From the cell containing the given text, extract its center point as [x, y] coordinate. 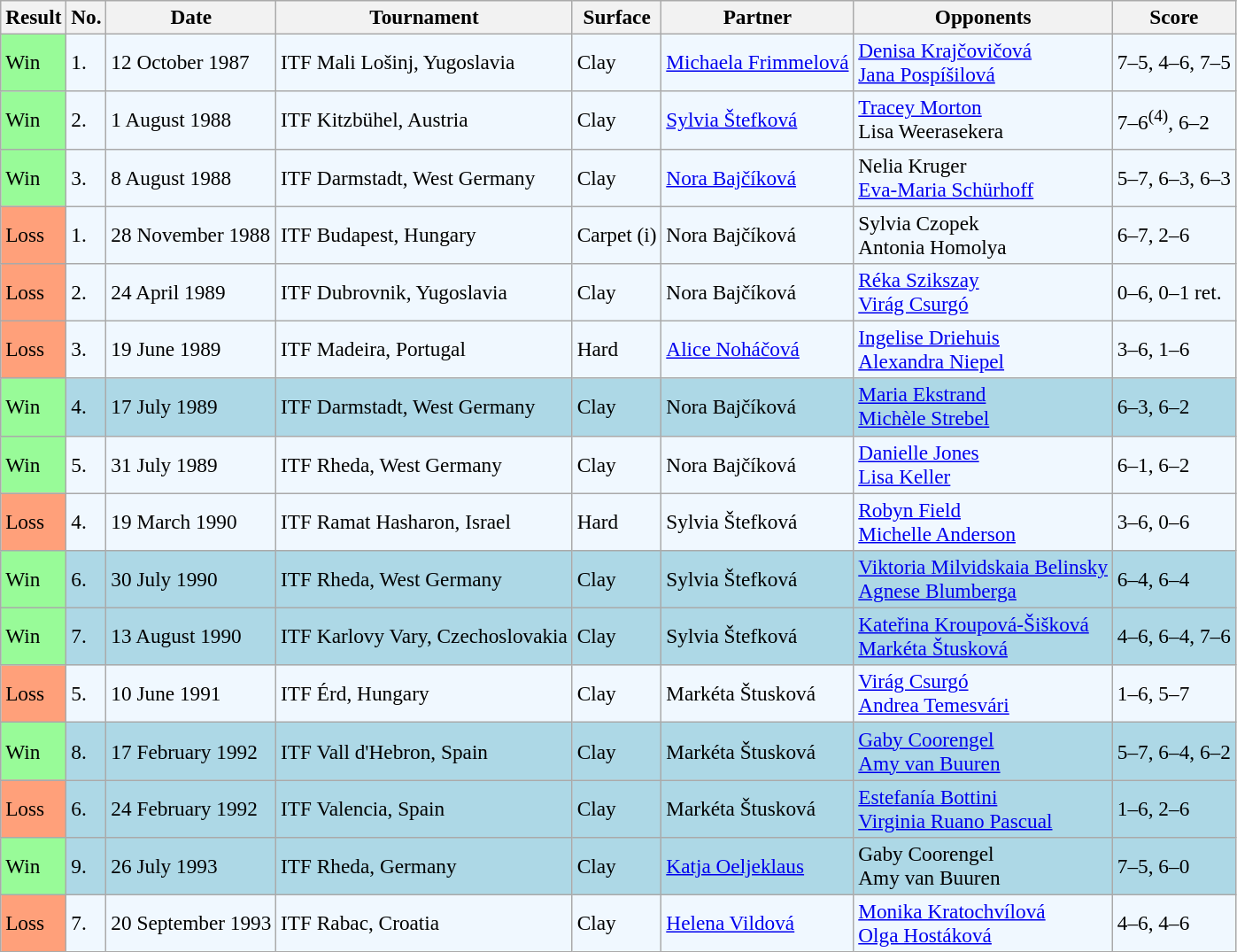
Maria Ekstrand Michèle Strebel [983, 407]
26 July 1993 [191, 866]
Denisa Krajčovičová Jana Pospíšilová [983, 62]
17 February 1992 [191, 751]
ITF Kitzbühel, Austria [425, 120]
7–5, 6–0 [1174, 866]
3–6, 1–6 [1174, 349]
8 August 1988 [191, 177]
ITF Budapest, Hungary [425, 234]
Sylvia Czopek Antonia Homolya [983, 234]
ITF Vall d'Hebron, Spain [425, 751]
Date [191, 17]
Virág Csurgó Andrea Temesvári [983, 694]
6–7, 2–6 [1174, 234]
12 October 1987 [191, 62]
4–6, 4–6 [1174, 923]
20 September 1993 [191, 923]
Kateřina Kroupová-Šišková Markéta Štusková [983, 636]
ITF Valencia, Spain [425, 808]
5–7, 6–3, 6–3 [1174, 177]
ITF Rabac, Croatia [425, 923]
13 August 1990 [191, 636]
ITF Ramat Hasharon, Israel [425, 521]
Danielle Jones Lisa Keller [983, 464]
4–6, 6–4, 7–6 [1174, 636]
1–6, 2–6 [1174, 808]
Carpet (i) [616, 234]
7–5, 4–6, 7–5 [1174, 62]
Opponents [983, 17]
Alice Noháčová [758, 349]
5–7, 6–4, 6–2 [1174, 751]
1 August 1988 [191, 120]
17 July 1989 [191, 407]
Viktoria Milvidskaia Belinsky Agnese Blumberga [983, 579]
ITF Dubrovnik, Yugoslavia [425, 292]
Estefanía Bottini Virginia Ruano Pascual [983, 808]
Partner [758, 17]
0–6, 0–1 ret. [1174, 292]
28 November 1988 [191, 234]
Monika Kratochvílová Olga Hostáková [983, 923]
1–6, 5–7 [1174, 694]
Ingelise Driehuis Alexandra Niepel [983, 349]
ITF Madeira, Portugal [425, 349]
30 July 1990 [191, 579]
10 June 1991 [191, 694]
8. [87, 751]
Helena Vildová [758, 923]
6–3, 6–2 [1174, 407]
19 June 1989 [191, 349]
7–6(4), 6–2 [1174, 120]
Michaela Frimmelová [758, 62]
ITF Karlovy Vary, Czechoslovakia [425, 636]
Réka Szikszay Virág Csurgó [983, 292]
3–6, 0–6 [1174, 521]
Surface [616, 17]
Robyn Field Michelle Anderson [983, 521]
Result [34, 17]
6–1, 6–2 [1174, 464]
ITF Érd, Hungary [425, 694]
No. [87, 17]
ITF Rheda, Germany [425, 866]
24 February 1992 [191, 808]
31 July 1989 [191, 464]
Score [1174, 17]
Katja Oeljeklaus [758, 866]
ITF Mali Lošinj, Yugoslavia [425, 62]
9. [87, 866]
Nelia Kruger Eva-Maria Schürhoff [983, 177]
6–4, 6–4 [1174, 579]
19 March 1990 [191, 521]
24 April 1989 [191, 292]
Tracey Morton Lisa Weerasekera [983, 120]
Tournament [425, 17]
